Search for the cell housing the specified text and yield its (X, Y) center coordinate. 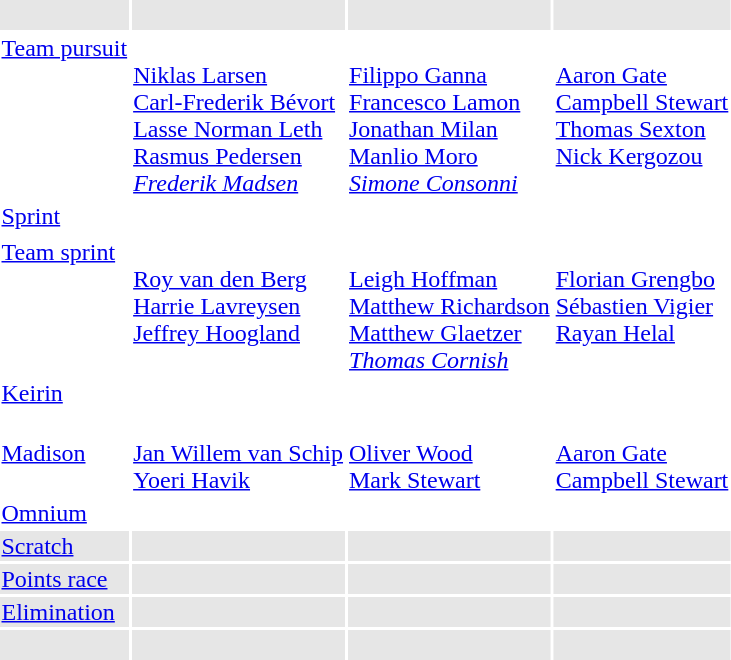
Aaron GateCampbell StewartThomas SextonNick Kergozou (642, 116)
Sprint (64, 216)
Scratch (64, 546)
Florian GrengboSébastien VigierRayan Helal (642, 306)
Aaron GateCampbell Stewart (642, 453)
Keirin (64, 393)
Niklas LarsenCarl-Frederik BévortLasse Norman LethRasmus PedersenFrederik Madsen (238, 116)
Points race (64, 579)
Omnium (64, 513)
Roy van den BergHarrie LavreysenJeffrey Hoogland (238, 306)
Team pursuit (64, 116)
Jan Willem van SchipYoeri Havik (238, 453)
Leigh HoffmanMatthew RichardsonMatthew GlaetzerThomas Cornish (450, 306)
Elimination (64, 612)
Filippo GannaFrancesco LamonJonathan MilanManlio MoroSimone Consonni (450, 116)
Madison (64, 453)
Team sprint (64, 306)
Oliver WoodMark Stewart (450, 453)
